Provide the [X, Y] coordinate of the cell's center where the given text is located.  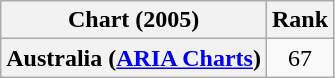
Rank [300, 20]
Australia (ARIA Charts) [134, 58]
67 [300, 58]
Chart (2005) [134, 20]
